Identify which cell holds the provided text, then report its (X, Y) central coordinate. 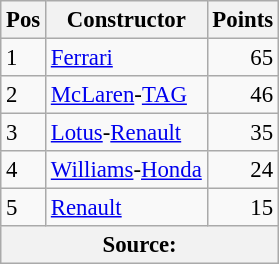
2 (24, 95)
Points (242, 20)
3 (24, 133)
Lotus-Renault (127, 133)
Source: (140, 245)
15 (242, 208)
McLaren-TAG (127, 95)
Williams-Honda (127, 170)
24 (242, 170)
5 (24, 208)
4 (24, 170)
46 (242, 95)
35 (242, 133)
Ferrari (127, 58)
Pos (24, 20)
1 (24, 58)
Renault (127, 208)
Constructor (127, 20)
65 (242, 58)
